Determine the [x, y] coordinate at the center of the cell enclosing the given text.  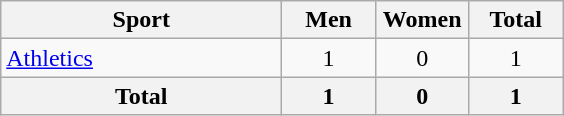
Athletics [142, 58]
Sport [142, 20]
Women [422, 20]
Men [329, 20]
